Capture the cell that displays the provided text and extract its [X, Y] central coordinate. 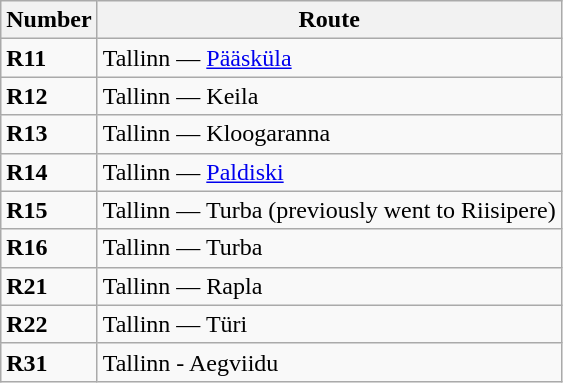
Tallinn — Turba (previously went to Riisipere) [329, 210]
Tallinn — Rapla [329, 286]
R13 [49, 134]
Tallinn - Aegviidu [329, 362]
Tallinn — Paldiski [329, 172]
Number [49, 20]
Tallinn — Keila [329, 96]
R16 [49, 248]
Route [329, 20]
R12 [49, 96]
R31 [49, 362]
Tallinn — Turba [329, 248]
Tallinn — Pääsküla [329, 58]
R21 [49, 286]
R11 [49, 58]
Tallinn — Türi [329, 324]
R14 [49, 172]
R22 [49, 324]
Tallinn — Kloogaranna [329, 134]
R15 [49, 210]
